Output the [X, Y] coordinate of the center of the cell containing the given text.  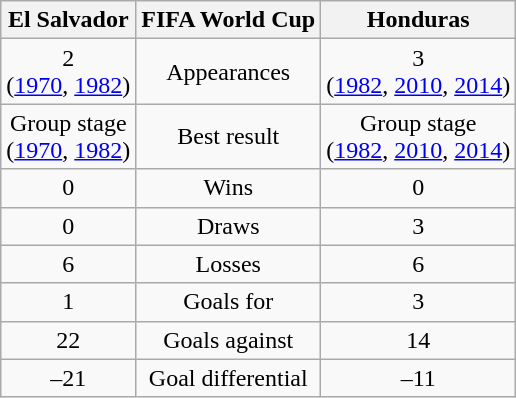
El Salvador [68, 20]
Group stage(1982, 2010, 2014) [418, 136]
Best result [228, 136]
3(1982, 2010, 2014) [418, 72]
–21 [68, 378]
22 [68, 340]
Losses [228, 264]
Group stage(1970, 1982) [68, 136]
Goals against [228, 340]
14 [418, 340]
Goals for [228, 302]
FIFA World Cup [228, 20]
Wins [228, 188]
1 [68, 302]
2(1970, 1982) [68, 72]
Appearances [228, 72]
Honduras [418, 20]
–11 [418, 378]
Draws [228, 226]
Goal differential [228, 378]
